Detect which cell encompasses the target text, then output its (X, Y) center coordinate. 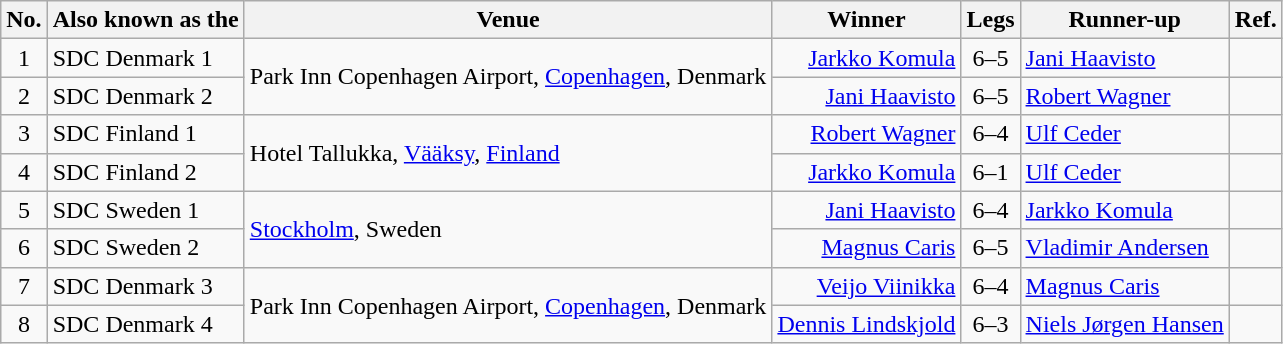
SDC Denmark 1 (146, 58)
4 (24, 172)
8 (24, 324)
SDC Finland 2 (146, 172)
SDC Denmark 4 (146, 324)
5 (24, 210)
1 (24, 58)
Niels Jørgen Hansen (1124, 324)
6–1 (990, 172)
Dennis Lindskjold (866, 324)
Legs (990, 20)
Hotel Tallukka, Vääksy, Finland (508, 153)
Veijo Viinikka (866, 286)
2 (24, 96)
SDC Finland 1 (146, 134)
Winner (866, 20)
SDC Sweden 2 (146, 248)
Stockholm, Sweden (508, 229)
SDC Denmark 2 (146, 96)
Vladimir Andersen (1124, 248)
Ref. (1256, 20)
SDC Denmark 3 (146, 286)
Runner-up (1124, 20)
No. (24, 20)
3 (24, 134)
Venue (508, 20)
7 (24, 286)
6 (24, 248)
6–3 (990, 324)
SDC Sweden 1 (146, 210)
Also known as the (146, 20)
